Provide the [x, y] coordinate of the cell's center where the given text is located.  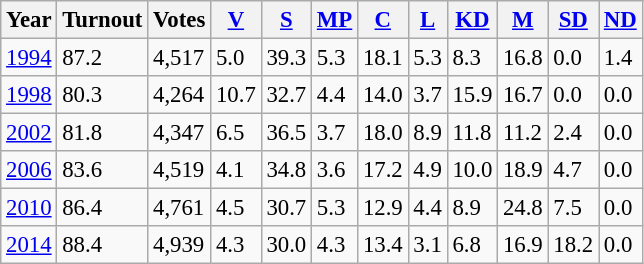
34.8 [286, 170]
ND [620, 20]
18.0 [383, 133]
1998 [29, 95]
4,761 [180, 208]
83.6 [102, 170]
10.0 [472, 170]
Votes [180, 20]
Year [29, 20]
18.9 [523, 170]
4,519 [180, 170]
M [523, 20]
30.0 [286, 245]
10.7 [236, 95]
86.4 [102, 208]
2002 [29, 133]
2010 [29, 208]
8.3 [472, 58]
80.3 [102, 95]
17.2 [383, 170]
2014 [29, 245]
3.1 [428, 245]
81.8 [102, 133]
16.7 [523, 95]
36.5 [286, 133]
S [286, 20]
V [236, 20]
12.9 [383, 208]
11.2 [523, 133]
4.5 [236, 208]
2.4 [573, 133]
4.9 [428, 170]
Turnout [102, 20]
4.1 [236, 170]
24.8 [523, 208]
13.4 [383, 245]
4.7 [573, 170]
18.2 [573, 245]
6.8 [472, 245]
15.9 [472, 95]
6.5 [236, 133]
1994 [29, 58]
88.4 [102, 245]
L [428, 20]
SD [573, 20]
39.3 [286, 58]
18.1 [383, 58]
C [383, 20]
4,517 [180, 58]
3.6 [335, 170]
2006 [29, 170]
1.4 [620, 58]
4,939 [180, 245]
KD [472, 20]
5.0 [236, 58]
14.0 [383, 95]
4,347 [180, 133]
MP [335, 20]
16.8 [523, 58]
32.7 [286, 95]
4,264 [180, 95]
87.2 [102, 58]
7.5 [573, 208]
16.9 [523, 245]
30.7 [286, 208]
11.8 [472, 133]
